From the cell containing the given text, extract its center point as [x, y] coordinate. 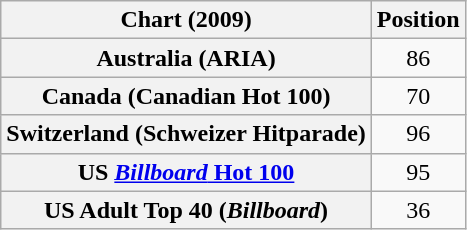
36 [418, 210]
86 [418, 58]
70 [418, 96]
Australia (ARIA) [186, 58]
US Adult Top 40 (Billboard) [186, 210]
Canada (Canadian Hot 100) [186, 96]
95 [418, 172]
96 [418, 134]
Switzerland (Schweizer Hitparade) [186, 134]
US Billboard Hot 100 [186, 172]
Position [418, 20]
Chart (2009) [186, 20]
